Scan for the cell matching the given text and deliver its (X, Y) coordinate at center. 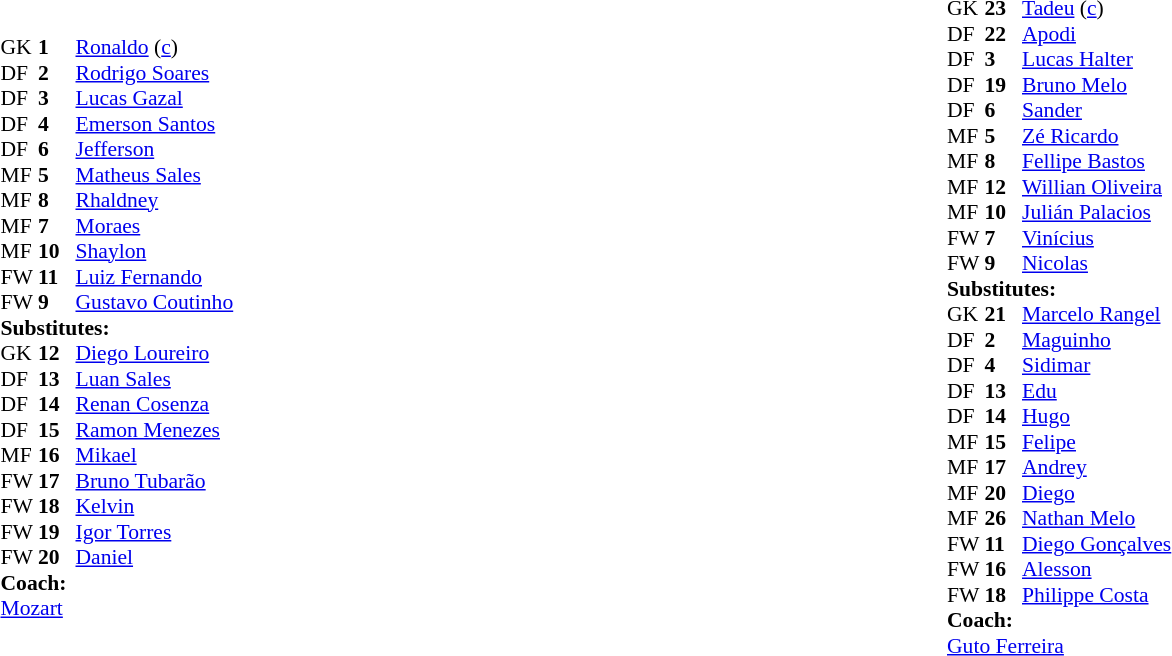
Marcelo Rangel (1096, 315)
Andrey (1096, 467)
Philippe Costa (1096, 595)
Igor Torres (155, 531)
Renan Cosenza (155, 404)
Jefferson (155, 149)
Nathan Melo (1096, 519)
Daniel (155, 557)
Rodrigo Soares (155, 72)
Matheus Sales (155, 174)
Zé Ricardo (1096, 136)
Sander (1096, 111)
Moraes (155, 225)
Luiz Fernando (155, 276)
Lucas Halter (1096, 59)
Lucas Gazal (155, 98)
Willian Oliveira (1096, 187)
Bruno Melo (1096, 85)
Nicolas (1096, 263)
Hugo (1096, 417)
Bruno Tubarão (155, 480)
Luan Sales (155, 378)
Emerson Santos (155, 123)
Gustavo Coutinho (155, 302)
Kelvin (155, 506)
Diego Loureiro (155, 353)
Edu (1096, 391)
Felipe (1096, 442)
Rhaldney (155, 200)
22 (1003, 34)
1 (57, 47)
Maguinho (1096, 340)
21 (1003, 315)
Apodi (1096, 34)
Sidimar (1096, 365)
Mozart (116, 608)
Shaylon (155, 251)
Ramon Menezes (155, 429)
26 (1003, 519)
Ronaldo (c) (155, 47)
Mikael (155, 455)
Diego Gonçalves (1096, 544)
Diego (1096, 493)
Julián Palacios (1096, 213)
Vinícius (1096, 238)
Alesson (1096, 569)
Fellipe Bastos (1096, 161)
